Pinpoint the cell where the given text exists, returning its (X, Y) midpoint coordinate. 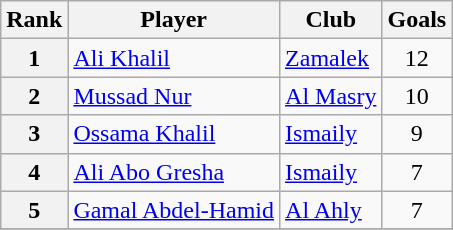
12 (417, 58)
Gamal Abdel-Hamid (174, 210)
Goals (417, 20)
4 (34, 172)
1 (34, 58)
Rank (34, 20)
Al Masry (331, 96)
2 (34, 96)
3 (34, 134)
5 (34, 210)
Mussad Nur (174, 96)
Club (331, 20)
Al Ahly (331, 210)
10 (417, 96)
Zamalek (331, 58)
Player (174, 20)
Ali Khalil (174, 58)
Ali Abo Gresha (174, 172)
Ossama Khalil (174, 134)
9 (417, 134)
